From the cell containing the given text, extract its center point as [x, y] coordinate. 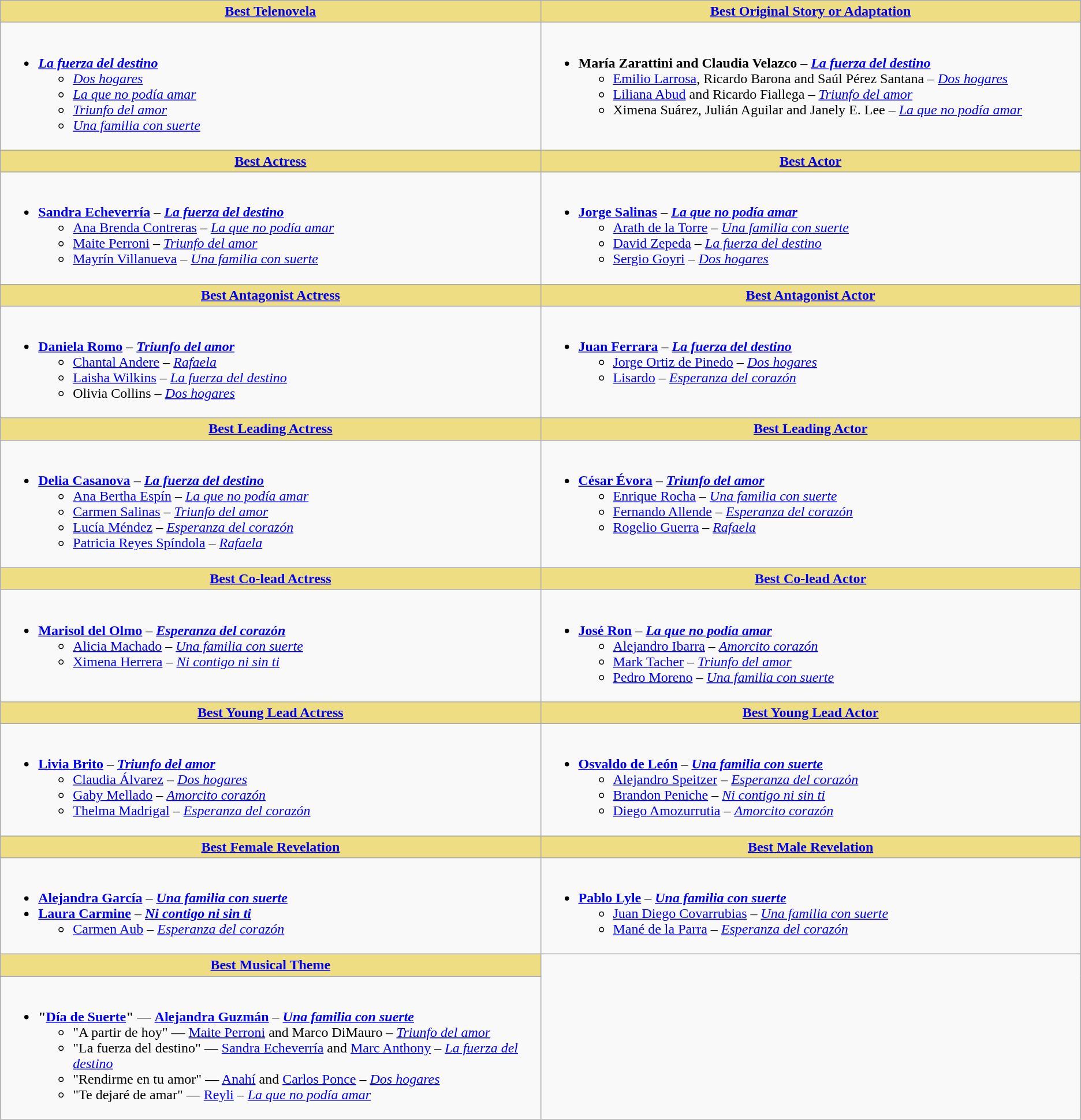
Best Actress [270, 161]
Best Leading Actress [270, 429]
Marisol del Olmo – Esperanza del corazónAlicia Machado – Una familia con suerteXimena Herrera – Ni contigo ni sin ti [270, 645]
Best Telenovela [270, 12]
La fuerza del destinoDos hogaresLa que no podía amarTriunfo del amorUna familia con suerte [270, 87]
Best Young Lead Actor [811, 712]
Best Female Revelation [270, 847]
Livia Brito – Triunfo del amorClaudia Álvarez – Dos hogaresGaby Mellado – Amorcito corazónThelma Madrigal – Esperanza del corazón [270, 779]
Best Antagonist Actor [811, 295]
Best Co-lead Actress [270, 578]
Best Musical Theme [270, 965]
Alejandra García – Una familia con suerteLaura Carmine – Ni contigo ni sin tiCarmen Aub – Esperanza del corazón [270, 906]
Best Male Revelation [811, 847]
César Évora – Triunfo del amorEnrique Rocha – Una familia con suerteFernando Allende – Esperanza del corazónRogelio Guerra – Rafaela [811, 503]
Best Young Lead Actress [270, 712]
Pablo Lyle – Una familia con suerteJuan Diego Covarrubias – Una familia con suerteMané de la Parra – Esperanza del corazón [811, 906]
Jorge Salinas – La que no podía amarArath de la Torre – Una familia con suerteDavid Zepeda – La fuerza del destinoSergio Goyri – Dos hogares [811, 228]
José Ron – La que no podía amarAlejandro Ibarra – Amorcito corazónMark Tacher – Triunfo del amorPedro Moreno – Una familia con suerte [811, 645]
Best Leading Actor [811, 429]
Daniela Romo – Triunfo del amorChantal Andere – RafaelaLaisha Wilkins – La fuerza del destinoOlivia Collins – Dos hogares [270, 362]
Best Co-lead Actor [811, 578]
Juan Ferrara – La fuerza del destinoJorge Ortiz de Pinedo – Dos hogaresLisardo – Esperanza del corazón [811, 362]
Best Antagonist Actress [270, 295]
Best Original Story or Adaptation [811, 12]
Best Actor [811, 161]
